For the text-containing cell, return its midpoint in (x, y) coordinate format. 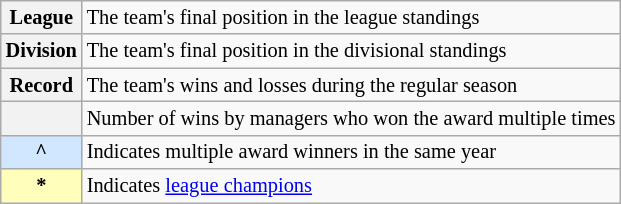
The team's final position in the league standings (352, 17)
Division (42, 51)
^ (42, 152)
Number of wins by managers who won the award multiple times (352, 118)
The team's final position in the divisional standings (352, 51)
* (42, 186)
Record (42, 85)
Indicates multiple award winners in the same year (352, 152)
League (42, 17)
Indicates league champions (352, 186)
The team's wins and losses during the regular season (352, 85)
